Identify which cell holds the provided text, then report its [X, Y] central coordinate. 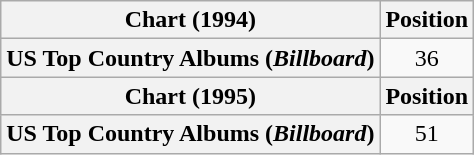
51 [427, 134]
36 [427, 58]
Chart (1995) [190, 96]
Chart (1994) [190, 20]
